Identify which cell holds the provided text, then report its (X, Y) central coordinate. 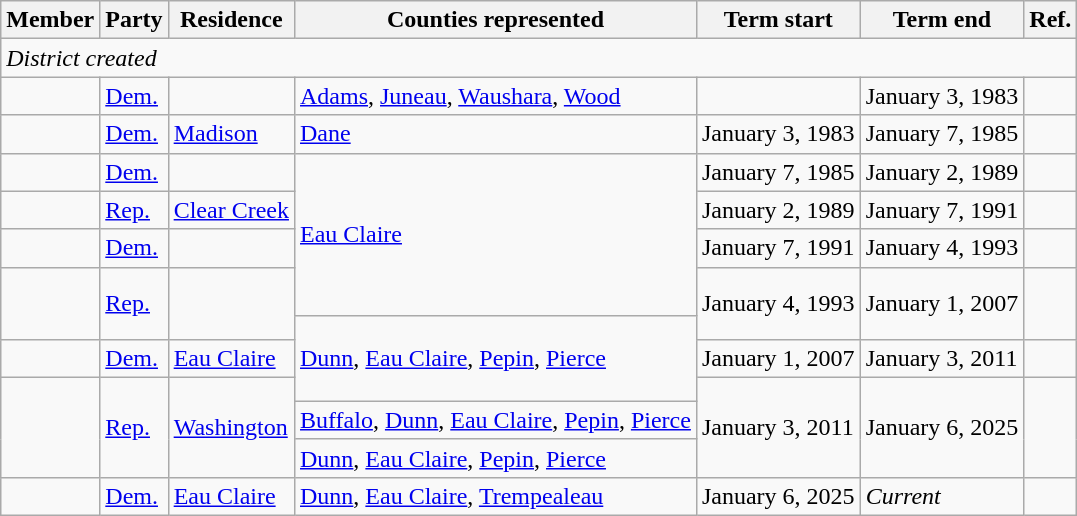
Buffalo, Dunn, Eau Claire, Pepin, Pierce (495, 420)
Member (50, 20)
Current (942, 496)
Adams, Juneau, Waushara, Wood (495, 96)
Madison (231, 134)
Clear Creek (231, 210)
District created (539, 58)
Term start (778, 20)
Ref. (1050, 20)
Party (134, 20)
Dunn, Eau Claire, Trempealeau (495, 496)
Residence (231, 20)
Washington (231, 427)
Dane (495, 134)
Term end (942, 20)
Counties represented (495, 20)
